Scan for the cell matching the given text and deliver its [X, Y] coordinate at center. 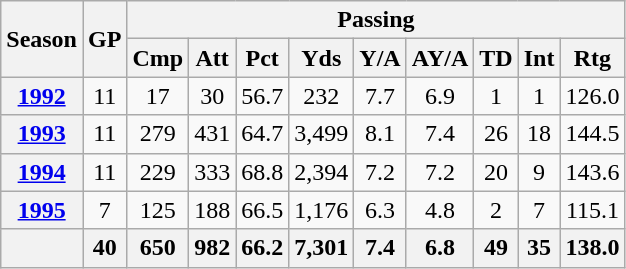
144.5 [592, 134]
2,394 [322, 172]
279 [158, 134]
TD [496, 58]
115.1 [592, 210]
1995 [42, 210]
Att [212, 58]
66.2 [262, 248]
1,176 [322, 210]
2 [496, 210]
126.0 [592, 96]
20 [496, 172]
1992 [42, 96]
Pct [262, 58]
64.7 [262, 134]
650 [158, 248]
Season [42, 39]
4.8 [440, 210]
35 [539, 248]
125 [158, 210]
Int [539, 58]
40 [104, 248]
GP [104, 39]
18 [539, 134]
1993 [42, 134]
Passing [376, 20]
9 [539, 172]
Yds [322, 58]
26 [496, 134]
66.5 [262, 210]
6.3 [380, 210]
Cmp [158, 58]
143.6 [592, 172]
56.7 [262, 96]
431 [212, 134]
8.1 [380, 134]
229 [158, 172]
6.8 [440, 248]
7,301 [322, 248]
333 [212, 172]
Rtg [592, 58]
7.7 [380, 96]
232 [322, 96]
Y/A [380, 58]
6.9 [440, 96]
AY/A [440, 58]
188 [212, 210]
68.8 [262, 172]
49 [496, 248]
1994 [42, 172]
982 [212, 248]
30 [212, 96]
138.0 [592, 248]
3,499 [322, 134]
17 [158, 96]
